From the cell containing the given text, extract its center point as [X, Y] coordinate. 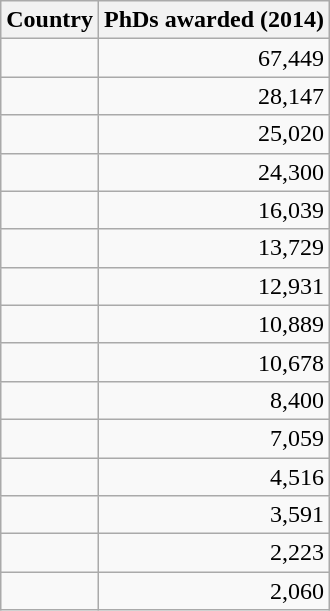
13,729 [214, 248]
7,059 [214, 438]
16,039 [214, 210]
2,223 [214, 553]
2,060 [214, 591]
8,400 [214, 400]
25,020 [214, 134]
3,591 [214, 515]
12,931 [214, 286]
10,678 [214, 362]
24,300 [214, 172]
28,147 [214, 96]
67,449 [214, 58]
4,516 [214, 477]
10,889 [214, 324]
Country [50, 20]
PhDs awarded (2014) [214, 20]
